Determine the [x, y] coordinate at the center of the cell enclosing the given text.  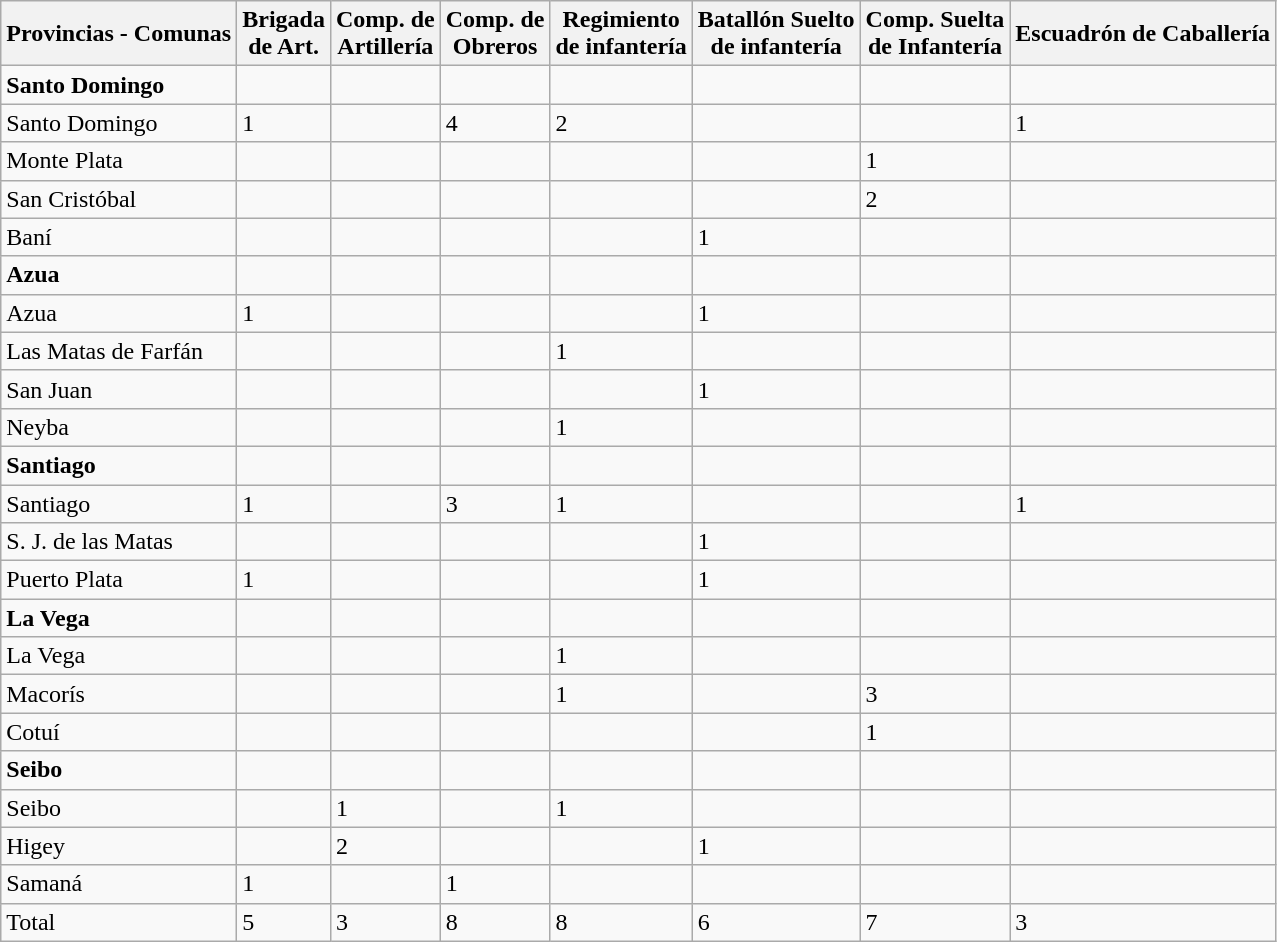
Neyba [119, 427]
Baní [119, 237]
Samaná [119, 884]
Escuadrón de Caballería [1143, 34]
Brigadade Art. [284, 34]
Las Matas de Farfán [119, 351]
Total [119, 922]
Monte Plata [119, 161]
Higey [119, 846]
Comp. Sueltade Infantería [935, 34]
Puerto Plata [119, 580]
Comp. deObreros [495, 34]
Provincias - Comunas [119, 34]
Comp. deArtillería [385, 34]
Regimientode infantería [621, 34]
S. J. de las Matas [119, 542]
4 [495, 123]
Batallón Sueltode infantería [776, 34]
San Juan [119, 389]
San Cristóbal [119, 199]
7 [935, 922]
Cotuí [119, 732]
6 [776, 922]
Macorís [119, 694]
5 [284, 922]
